Locate the cell with the specified text and output its [X, Y] center coordinate. 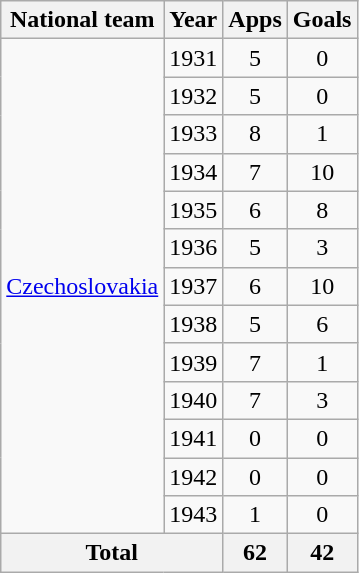
1938 [194, 324]
62 [255, 553]
1937 [194, 286]
National team [82, 20]
1942 [194, 477]
1932 [194, 96]
1940 [194, 400]
42 [322, 553]
Apps [255, 20]
1941 [194, 438]
1943 [194, 515]
1939 [194, 362]
1936 [194, 248]
1935 [194, 210]
1931 [194, 58]
1934 [194, 172]
1933 [194, 134]
Total [112, 553]
Year [194, 20]
Czechoslovakia [82, 286]
Goals [322, 20]
